Pinpoint the cell where the given text exists, returning its (X, Y) midpoint coordinate. 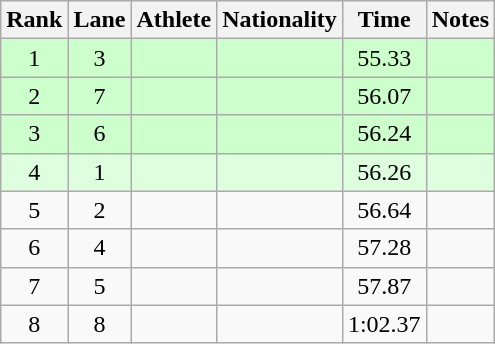
57.28 (384, 248)
56.26 (384, 172)
1:02.37 (384, 324)
56.64 (384, 210)
56.07 (384, 96)
Lane (100, 20)
56.24 (384, 134)
Rank (34, 20)
57.87 (384, 286)
Time (384, 20)
Notes (460, 20)
55.33 (384, 58)
Nationality (280, 20)
Athlete (174, 20)
